Scan for the cell matching the given text and deliver its (x, y) coordinate at center. 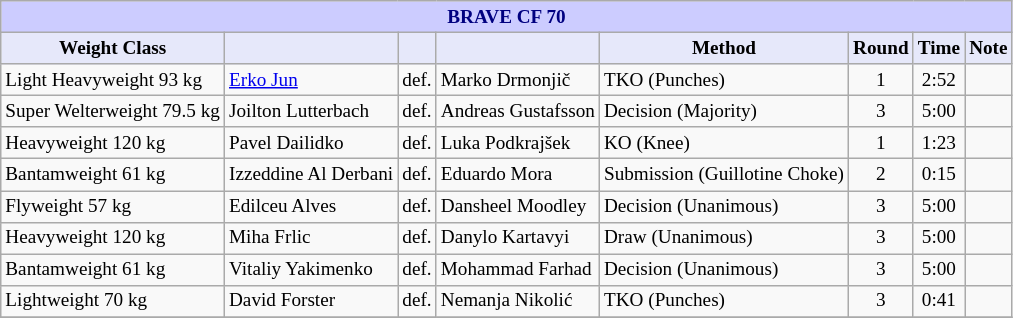
Note (989, 48)
Mohammad Farhad (518, 270)
Edilceu Alves (310, 206)
BRAVE CF 70 (506, 17)
Pavel Dailidko (310, 143)
Marko Drmonjič (518, 80)
Light Heavyweight 93 kg (113, 80)
Eduardo Mora (518, 175)
Decision (Majority) (724, 111)
Miha Frlic (310, 238)
Dansheel Moodley (518, 206)
Nemanja Nikolić (518, 301)
Flyweight 57 kg (113, 206)
Erko Jun (310, 80)
2 (882, 175)
Luka Podkrajšek (518, 143)
Round (882, 48)
0:41 (938, 301)
Submission (Guillotine Choke) (724, 175)
KO (Knee) (724, 143)
Super Welterweight 79.5 kg (113, 111)
Weight Class (113, 48)
2:52 (938, 80)
Danylo Kartavyi (518, 238)
Lightweight 70 kg (113, 301)
Joilton Lutterbach (310, 111)
Andreas Gustafsson (518, 111)
1:23 (938, 143)
David Forster (310, 301)
0:15 (938, 175)
Vitaliy Yakimenko (310, 270)
Method (724, 48)
Time (938, 48)
Draw (Unanimous) (724, 238)
Izzeddine Al Derbani (310, 175)
